Pinpoint the cell where the given text exists, returning its [X, Y] midpoint coordinate. 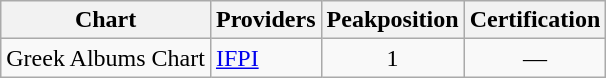
Greek Albums Chart [106, 58]
Certification [535, 20]
Peakposition [392, 20]
— [535, 58]
IFPI [266, 58]
Chart [106, 20]
1 [392, 58]
Providers [266, 20]
